Capture the cell that displays the provided text and extract its (X, Y) central coordinate. 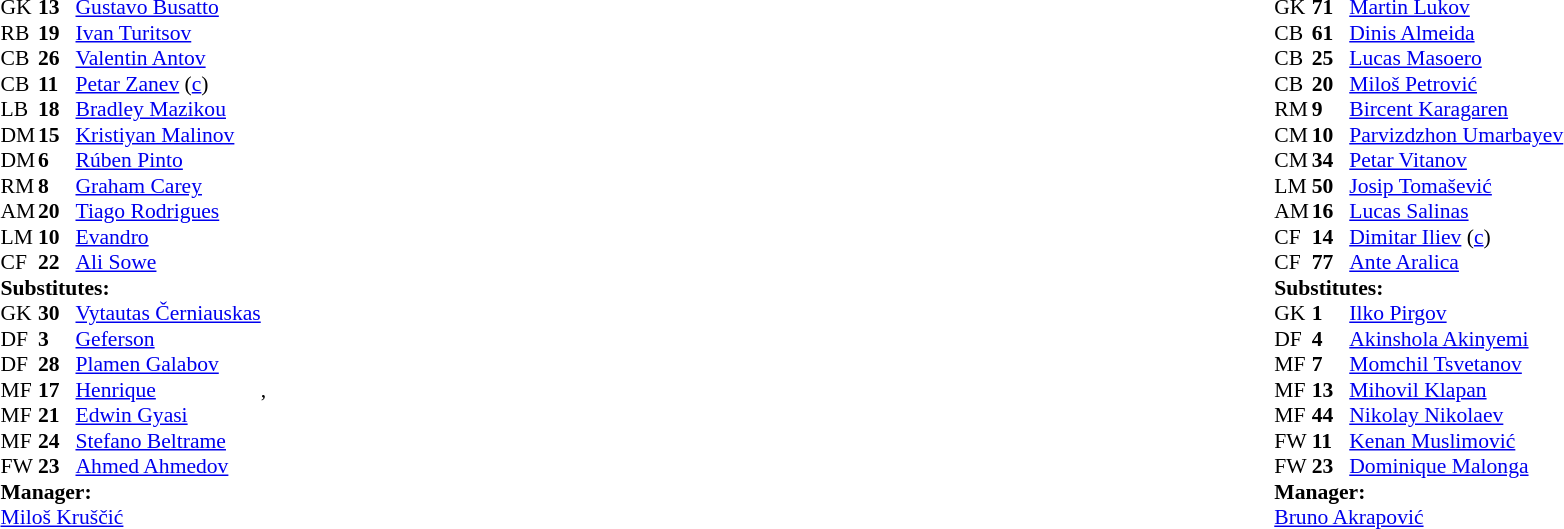
22 (57, 263)
30 (57, 313)
Henrique (168, 390)
Dominique Malonga (1456, 467)
26 (57, 59)
Petar Zanev (c) (168, 84)
Kristiyan Malinov (168, 135)
7 (1331, 365)
Kenan Muslimović (1456, 441)
34 (1331, 161)
77 (1331, 263)
17 (57, 390)
Lucas Masoero (1456, 59)
Nikolay Nikolaev (1456, 415)
Ali Sowe (168, 263)
61 (1331, 33)
15 (57, 135)
44 (1331, 415)
Rúben Pinto (168, 161)
1 (1331, 313)
Ivan Turitsov (168, 33)
LB (19, 109)
28 (57, 365)
Ahmed Ahmedov (168, 467)
9 (1331, 109)
Bircent Karagaren (1456, 109)
Valentin Antov (168, 59)
21 (57, 415)
Ilko Pirgov (1456, 313)
Mihovil Klapan (1456, 390)
4 (1331, 339)
Graham Carey (168, 186)
Bradley Mazikou (168, 109)
19 (57, 33)
8 (57, 186)
Parvizdzhon Umarbayev (1456, 135)
Plamen Galabov (168, 365)
Geferson (168, 339)
Ante Aralica (1456, 263)
Dimitar Iliev (c) (1456, 237)
Tiago Rodrigues (168, 211)
Vytautas Černiauskas (168, 313)
50 (1331, 186)
13 (1331, 390)
Momchil Tsvetanov (1456, 365)
, (264, 390)
Lucas Salinas (1456, 211)
14 (1331, 237)
Josip Tomašević (1456, 186)
Dinis Almeida (1456, 33)
18 (57, 109)
Akinshola Akinyemi (1456, 339)
24 (57, 441)
Evandro (168, 237)
25 (1331, 59)
RB (19, 33)
3 (57, 339)
Edwin Gyasi (168, 415)
Stefano Beltrame (168, 441)
Miloš Petrović (1456, 84)
16 (1331, 211)
Petar Vitanov (1456, 161)
6 (57, 161)
